Return [x, y] of the center of cell containing provided text 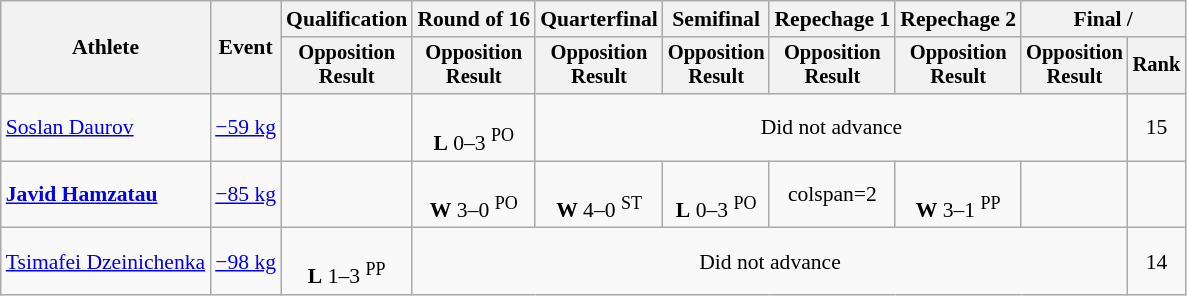
−85 kg [246, 194]
−59 kg [246, 128]
Event [246, 48]
Soslan Daurov [106, 128]
colspan=2 [832, 194]
Qualification [346, 19]
−98 kg [246, 262]
L 1–3 PP [346, 262]
W 3–0 PO [474, 194]
Rank [1157, 66]
W 4–0 ST [599, 194]
Tsimafei Dzeinichenka [106, 262]
Javid Hamzatau [106, 194]
Semifinal [716, 19]
W 3–1 PP [958, 194]
Quarterfinal [599, 19]
Athlete [106, 48]
15 [1157, 128]
Repechage 1 [832, 19]
14 [1157, 262]
Final / [1103, 19]
Round of 16 [474, 19]
Repechage 2 [958, 19]
